Provide the [X, Y] coordinate of the cell's center where the given text is located.  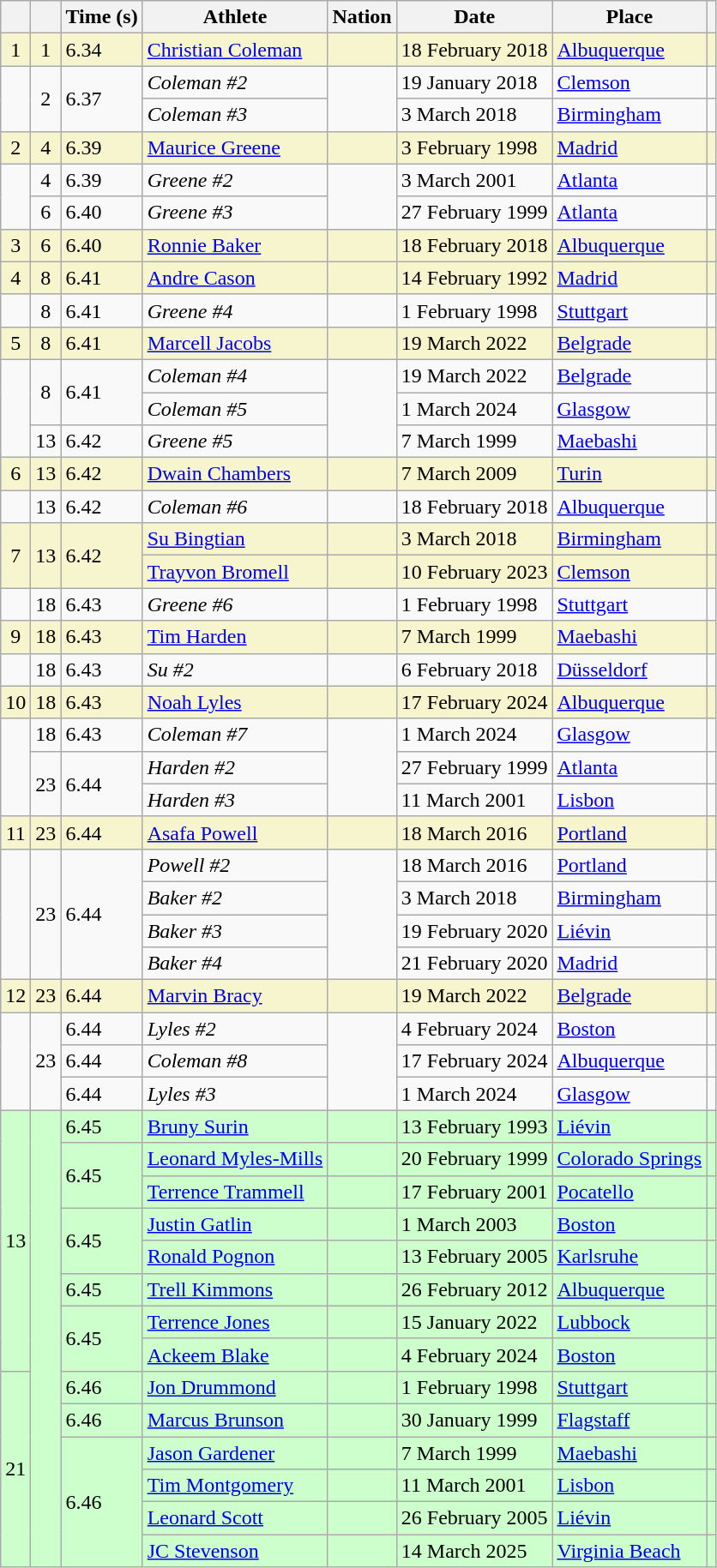
Maurice Greene [235, 147]
Coleman #5 [235, 409]
Leonard Myles-Mills [235, 1159]
Baker #3 [235, 930]
Karlsruhe [630, 1257]
Jon Drummond [235, 1387]
Christian Coleman [235, 50]
Coleman #8 [235, 1061]
Trayvon Bromell [235, 572]
JC Stevenson [235, 1551]
3 March 2001 [474, 180]
12 [15, 996]
Coleman #2 [235, 82]
20 February 1999 [474, 1159]
Andre Cason [235, 278]
10 February 2023 [474, 572]
Tim Montgomery [235, 1486]
Nation [362, 17]
Asafa Powell [235, 832]
Powell #2 [235, 865]
Harden #2 [235, 767]
13 February 2005 [474, 1257]
3 [15, 245]
5 [15, 343]
1 March 2003 [474, 1224]
19 February 2020 [474, 930]
13 February 1993 [474, 1126]
Tim Harden [235, 637]
Bruny Surin [235, 1126]
Greene #5 [235, 442]
Trell Kimmons [235, 1289]
Greene #4 [235, 310]
Turin [630, 474]
Jason Gardener [235, 1453]
21 February 2020 [474, 964]
21 [15, 1469]
Ronald Pognon [235, 1257]
Su #2 [235, 670]
Pocatello [630, 1192]
7 [15, 556]
Leonard Scott [235, 1518]
Terrence Jones [235, 1322]
9 [15, 637]
Coleman #4 [235, 375]
Dwain Chambers [235, 474]
Lyles #3 [235, 1094]
10 [15, 702]
11 [15, 832]
19 January 2018 [474, 82]
26 February 2005 [474, 1518]
Justin Gatlin [235, 1224]
Coleman #6 [235, 507]
6.34 [101, 50]
26 February 2012 [474, 1289]
Greene #3 [235, 213]
17 February 2001 [474, 1192]
3 February 1998 [474, 147]
Marcus Brunson [235, 1420]
Lyles #2 [235, 1029]
30 January 1999 [474, 1420]
Greene #2 [235, 180]
Coleman #3 [235, 115]
Flagstaff [630, 1420]
Harden #3 [235, 800]
Ronnie Baker [235, 245]
Marcell Jacobs [235, 343]
Baker #4 [235, 964]
6.37 [101, 99]
Date [474, 17]
Lubbock [630, 1322]
15 January 2022 [474, 1322]
Marvin Bracy [235, 996]
Virginia Beach [630, 1551]
14 March 2025 [474, 1551]
Time (s) [101, 17]
7 March 2009 [474, 474]
Noah Lyles [235, 702]
Baker #2 [235, 898]
14 February 1992 [474, 278]
Athlete [235, 17]
Greene #6 [235, 604]
Place [630, 17]
Terrence Trammell [235, 1192]
Colorado Springs [630, 1159]
Su Bingtian [235, 539]
Coleman #7 [235, 735]
6 February 2018 [474, 670]
Ackeem Blake [235, 1355]
Düsseldorf [630, 670]
